Return the (x, y) coordinate for the center point of the cell that contains the specified text.  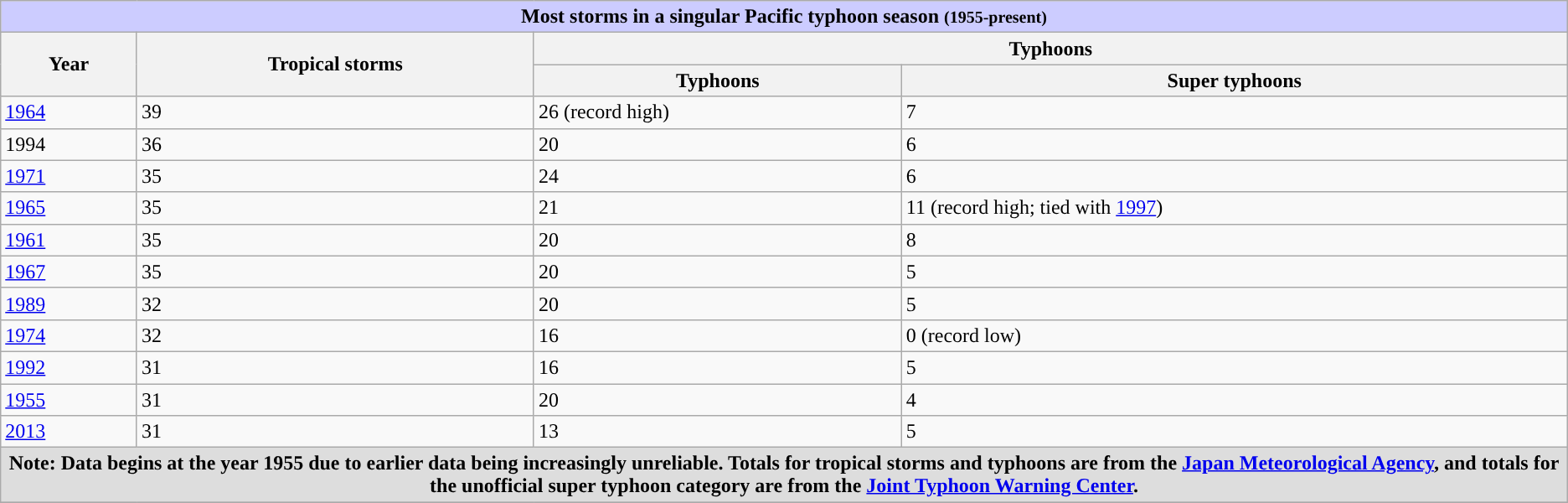
1965 (69, 208)
1989 (69, 303)
1955 (69, 400)
0 (record low) (1235, 335)
1994 (69, 144)
1961 (69, 240)
Year (69, 65)
36 (335, 144)
1971 (69, 176)
21 (717, 208)
1967 (69, 272)
7 (1235, 112)
1974 (69, 335)
Most storms in a singular Pacific typhoon season (1955-present) (784, 17)
1964 (69, 112)
Super typhoons (1235, 80)
4 (1235, 400)
24 (717, 176)
39 (335, 112)
8 (1235, 240)
26 (record high) (717, 112)
11 (record high; tied with 1997) (1235, 208)
Tropical storms (335, 65)
1992 (69, 367)
2013 (69, 432)
13 (717, 432)
